Find where the given text appears and provide that cell's center as [X, Y] coordinate. 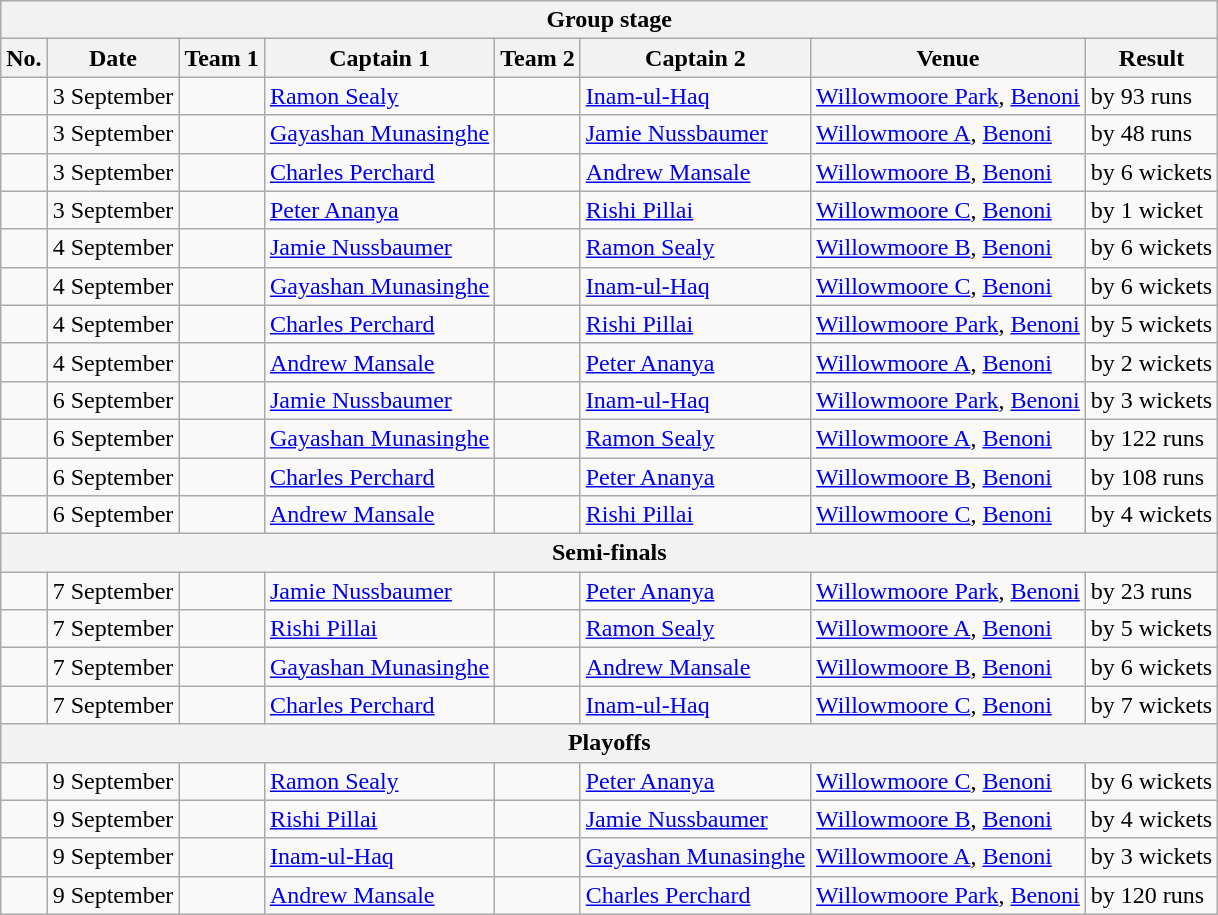
Venue [948, 58]
by 1 wicket [1151, 210]
by 120 runs [1151, 895]
by 48 runs [1151, 134]
Group stage [610, 20]
Team 2 [538, 58]
by 93 runs [1151, 96]
by 122 runs [1151, 438]
Playoffs [610, 743]
Captain 1 [379, 58]
Team 1 [222, 58]
Date [113, 58]
by 23 runs [1151, 591]
by 7 wickets [1151, 705]
by 108 runs [1151, 477]
Result [1151, 58]
Captain 2 [695, 58]
No. [24, 58]
by 2 wickets [1151, 362]
Semi-finals [610, 553]
